Pinpoint the cell where the given text exists, returning its (x, y) midpoint coordinate. 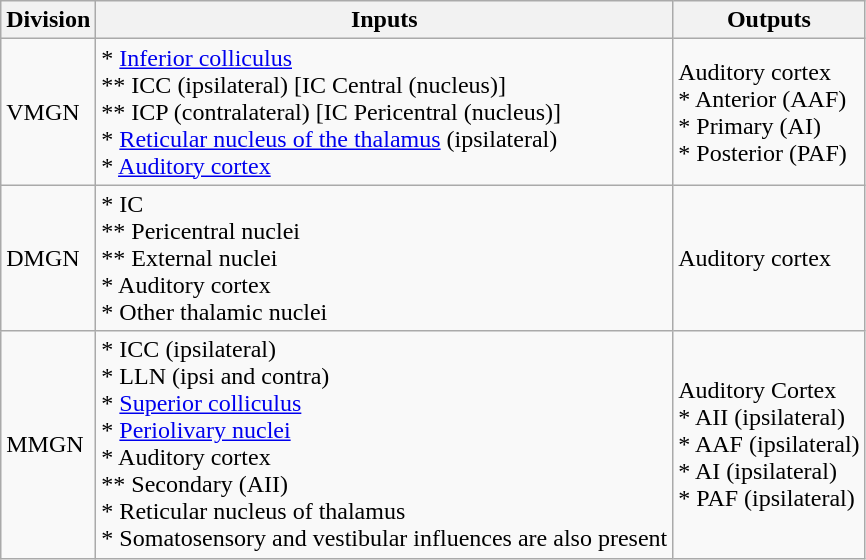
VMGN (48, 112)
* IC** Pericentral nuclei** External nuclei* Auditory cortex* Other thalamic nuclei (384, 258)
Inputs (384, 20)
Auditory Cortex* AII (ipsilateral)* AAF (ipsilateral)* AI (ipsilateral)* PAF (ipsilateral) (769, 444)
Division (48, 20)
Auditory cortex (769, 258)
Outputs (769, 20)
MMGN (48, 444)
DMGN (48, 258)
Auditory cortex* Anterior (AAF)* Primary (AI)* Posterior (PAF) (769, 112)
